Detect which cell encompasses the target text, then output its (x, y) center coordinate. 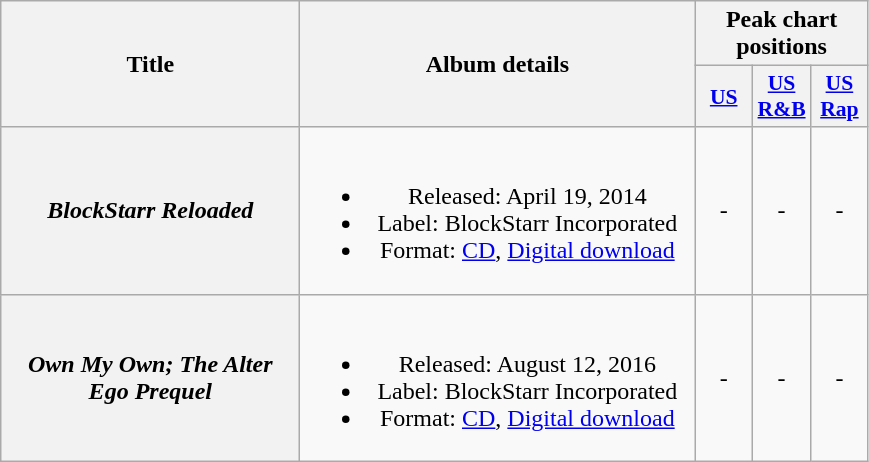
US R&B (782, 96)
Released: April 19, 2014Label: BlockStarr IncorporatedFormat: CD, Digital download (498, 210)
BlockStarr Reloaded (150, 210)
US (724, 96)
Own My Own; The Alter Ego Prequel (150, 378)
Album details (498, 64)
US Rap (840, 96)
Released: August 12, 2016Label: BlockStarr IncorporatedFormat: CD, Digital download (498, 378)
Title (150, 64)
Peak chart positions (782, 34)
